Provide the [x, y] coordinate of the cell's center where the given text is located.  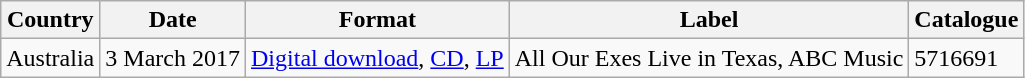
Country [50, 20]
Catalogue [966, 20]
Format [378, 20]
All Our Exes Live in Texas, ABC Music [709, 58]
5716691 [966, 58]
3 March 2017 [173, 58]
Date [173, 20]
Label [709, 20]
Australia [50, 58]
Digital download, CD, LP [378, 58]
